Capture the cell that displays the provided text and extract its (x, y) central coordinate. 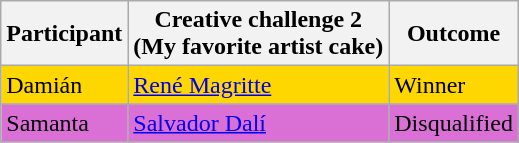
Creative challenge 2(My favorite artist cake) (258, 34)
Outcome (454, 34)
Salvador Dalí (258, 123)
Participant (64, 34)
Winner (454, 85)
Samanta (64, 123)
Damián (64, 85)
Disqualified (454, 123)
René Magritte (258, 85)
